Detect which cell encompasses the target text, then output its (X, Y) center coordinate. 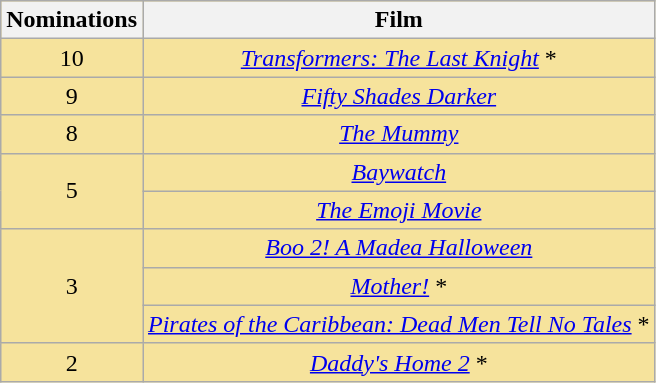
10 (72, 58)
Pirates of the Caribbean: Dead Men Tell No Tales * (398, 324)
Baywatch (398, 172)
5 (72, 191)
Boo 2! A Madea Halloween (398, 248)
Mother! * (398, 286)
9 (72, 96)
Nominations (72, 20)
Fifty Shades Darker (398, 96)
8 (72, 134)
The Emoji Movie (398, 210)
Transformers: The Last Knight * (398, 58)
Daddy's Home 2 * (398, 362)
2 (72, 362)
The Mummy (398, 134)
3 (72, 286)
Film (398, 20)
